Identify which cell holds the provided text, then report its [X, Y] central coordinate. 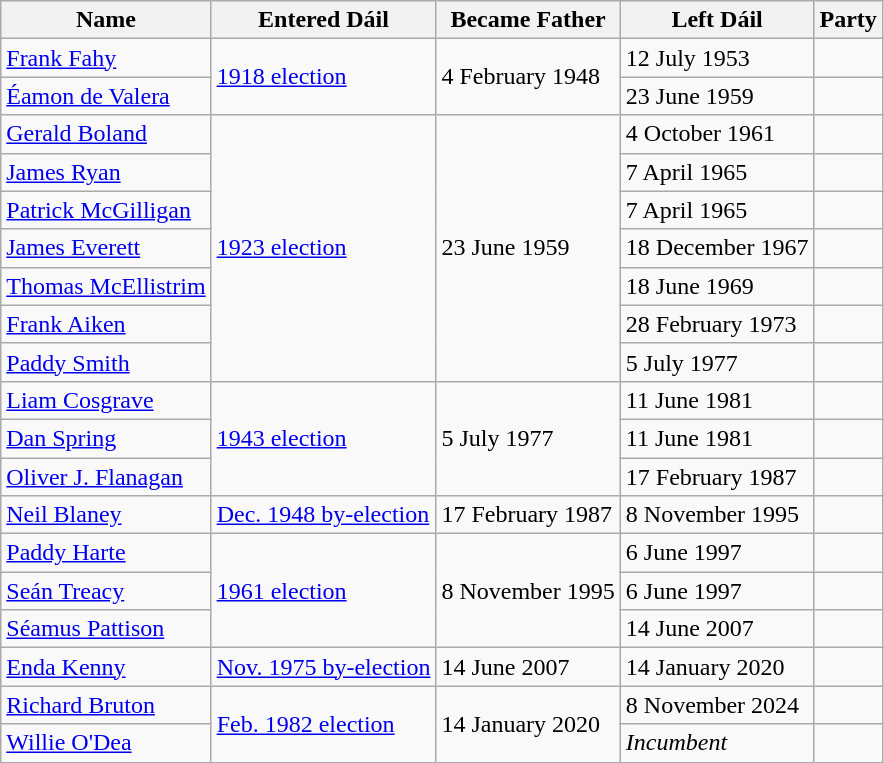
Éamon de Valera [106, 96]
8 November 2024 [717, 705]
Left Dáil [717, 20]
Paddy Harte [106, 553]
Richard Bruton [106, 705]
Dec. 1948 by-election [324, 515]
Nov. 1975 by-election [324, 667]
1918 election [324, 77]
Frank Fahy [106, 58]
Name [106, 20]
18 December 1967 [717, 248]
12 July 1953 [717, 58]
Séamus Pattison [106, 629]
Patrick McGilligan [106, 210]
Party [848, 20]
4 October 1961 [717, 134]
Feb. 1982 election [324, 724]
James Everett [106, 248]
Entered Dáil [324, 20]
Paddy Smith [106, 362]
Enda Kenny [106, 667]
1923 election [324, 248]
Seán Treacy [106, 591]
Incumbent [717, 743]
Gerald Boland [106, 134]
Became Father [528, 20]
1961 election [324, 591]
James Ryan [106, 172]
Oliver J. Flanagan [106, 477]
Frank Aiken [106, 324]
1943 election [324, 438]
Neil Blaney [106, 515]
28 February 1973 [717, 324]
Dan Spring [106, 438]
Liam Cosgrave [106, 400]
4 February 1948 [528, 77]
18 June 1969 [717, 286]
Willie O'Dea [106, 743]
Thomas McEllistrim [106, 286]
